Find where the given text appears and provide that cell's center as [x, y] coordinate. 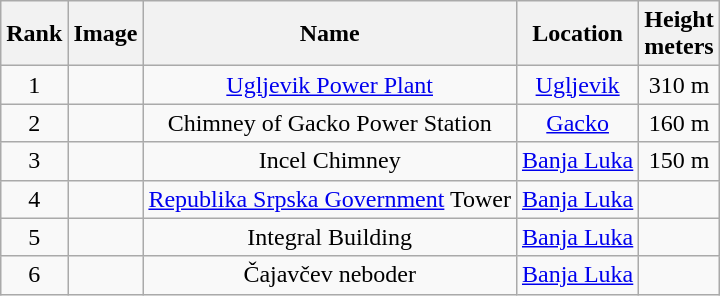
160 m [679, 123]
5 [34, 237]
Rank [34, 34]
Chimney of Gacko Power Station [330, 123]
Incel Chimney [330, 161]
150 m [679, 161]
6 [34, 275]
Ugljevik [577, 85]
1 [34, 85]
Location [577, 34]
Image [106, 34]
Ugljevik Power Plant [330, 85]
2 [34, 123]
Čajavčev neboder [330, 275]
Integral Building [330, 237]
Name [330, 34]
Heightmeters [679, 34]
3 [34, 161]
Gacko [577, 123]
310 m [679, 85]
Republika Srpska Government Tower [330, 199]
4 [34, 199]
